Determine the [X, Y] coordinate at the center of the cell enclosing the given text.  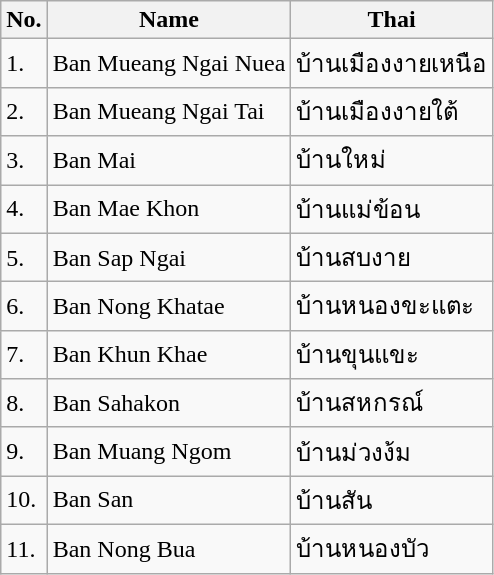
7. [24, 354]
Name [169, 20]
Ban Mueang Ngai Tai [169, 112]
5. [24, 258]
บ้านหนองขะแตะ [392, 306]
6. [24, 306]
9. [24, 452]
Ban Sap Ngai [169, 258]
บ้านขุนแขะ [392, 354]
บ้านเมืองงายเหนือ [392, 64]
10. [24, 500]
11. [24, 548]
1. [24, 64]
บ้านหนองบัว [392, 548]
8. [24, 404]
Ban Mai [169, 160]
Ban Nong Bua [169, 548]
บ้านเมืองงายใต้ [392, 112]
Ban Mueang Ngai Nuea [169, 64]
บ้านใหม่ [392, 160]
บ้านสัน [392, 500]
บ้านสหกรณ์ [392, 404]
Ban Sahakon [169, 404]
บ้านม่วงง้ม [392, 452]
Ban Mae Khon [169, 208]
4. [24, 208]
2. [24, 112]
บ้านสบงาย [392, 258]
Thai [392, 20]
Ban San [169, 500]
No. [24, 20]
บ้านแม่ข้อน [392, 208]
Ban Muang Ngom [169, 452]
Ban Khun Khae [169, 354]
3. [24, 160]
Ban Nong Khatae [169, 306]
